Extract the (X, Y) coordinate from the center of the cell holding the provided text.  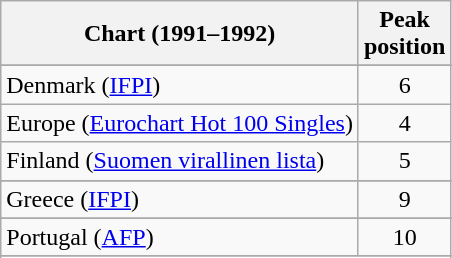
Denmark (IFPI) (180, 85)
9 (404, 199)
10 (404, 237)
5 (404, 161)
Portugal (AFP) (180, 237)
Greece (IFPI) (180, 199)
Finland (Suomen virallinen lista) (180, 161)
Peakposition (404, 34)
Chart (1991–1992) (180, 34)
Europe (Eurochart Hot 100 Singles) (180, 123)
4 (404, 123)
6 (404, 85)
